Locate the cell with the specified text and output its [X, Y] center coordinate. 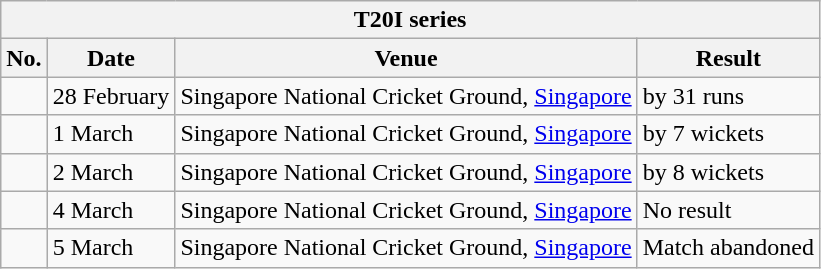
by 8 wickets [728, 172]
by 31 runs [728, 96]
28 February [111, 96]
Result [728, 58]
4 March [111, 210]
No. [24, 58]
2 March [111, 172]
T20I series [410, 20]
Match abandoned [728, 248]
No result [728, 210]
Date [111, 58]
1 March [111, 134]
by 7 wickets [728, 134]
Venue [406, 58]
5 March [111, 248]
